Locate the cell with the specified text and output its (x, y) center coordinate. 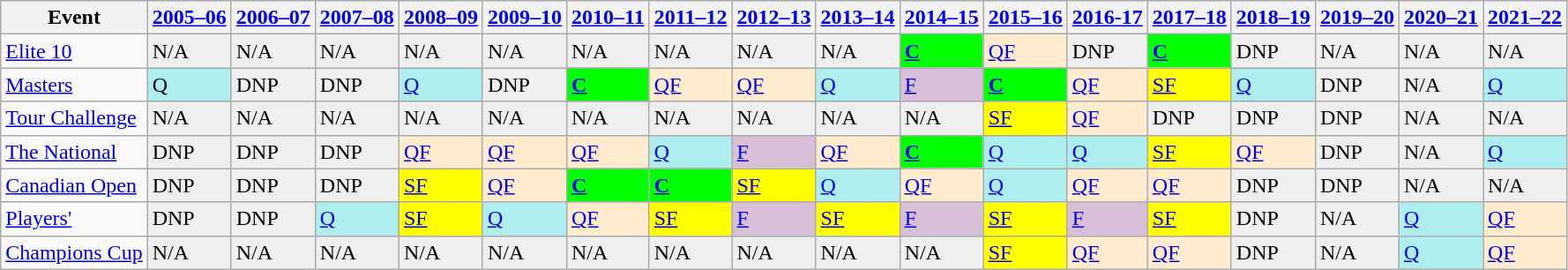
2007–08 (356, 18)
Masters (74, 85)
2015–16 (1025, 18)
2013–14 (857, 18)
2017–18 (1189, 18)
2008–09 (441, 18)
The National (74, 152)
Players' (74, 219)
2010–11 (608, 18)
2021–22 (1526, 18)
2020–21 (1441, 18)
Canadian Open (74, 185)
2014–15 (942, 18)
2016-17 (1108, 18)
2019–20 (1356, 18)
Elite 10 (74, 51)
2018–19 (1273, 18)
2011–12 (691, 18)
Champions Cup (74, 252)
2006–07 (273, 18)
Tour Challenge (74, 118)
Event (74, 18)
2005–06 (189, 18)
2012–13 (774, 18)
2009–10 (524, 18)
